Detect which cell encompasses the target text, then output its (x, y) center coordinate. 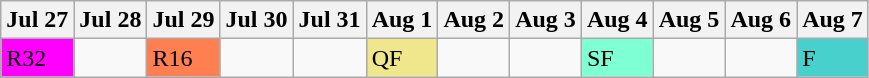
Aug 7 (833, 20)
Jul 30 (256, 20)
Jul 29 (184, 20)
Aug 2 (474, 20)
Jul 27 (38, 20)
QF (402, 58)
Aug 4 (617, 20)
Aug 6 (761, 20)
SF (617, 58)
Aug 1 (402, 20)
Aug 3 (546, 20)
Jul 28 (110, 20)
R16 (184, 58)
Jul 31 (330, 20)
F (833, 58)
R32 (38, 58)
Aug 5 (689, 20)
